Scan for the cell matching the given text and deliver its (x, y) coordinate at center. 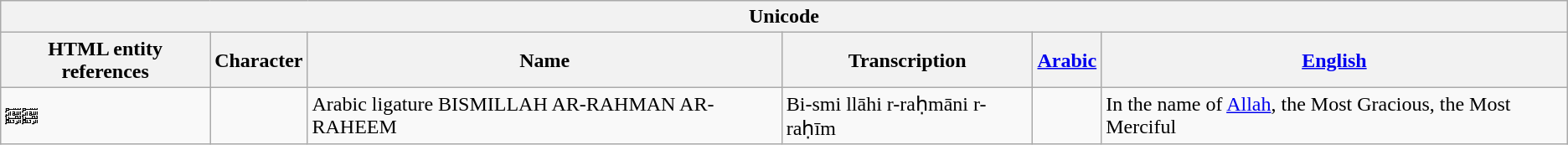
Name (544, 60)
Character (259, 60)
Unicode (784, 17)
HTML entity references (106, 60)
Transcription (907, 60)
Arabic (1067, 60)
English (1335, 60)
﷽﷽ (106, 116)
Bi-smi llāhi r-raḥmāni r-raḥīm (907, 116)
Arabic ligature BISMILLAH AR-RAHMAN AR-RAHEEM (544, 116)
In the name of Allah, the Most Gracious, the Most Merciful (1335, 116)
